Determine the (x, y) coordinate at the center of the cell enclosing the given text.  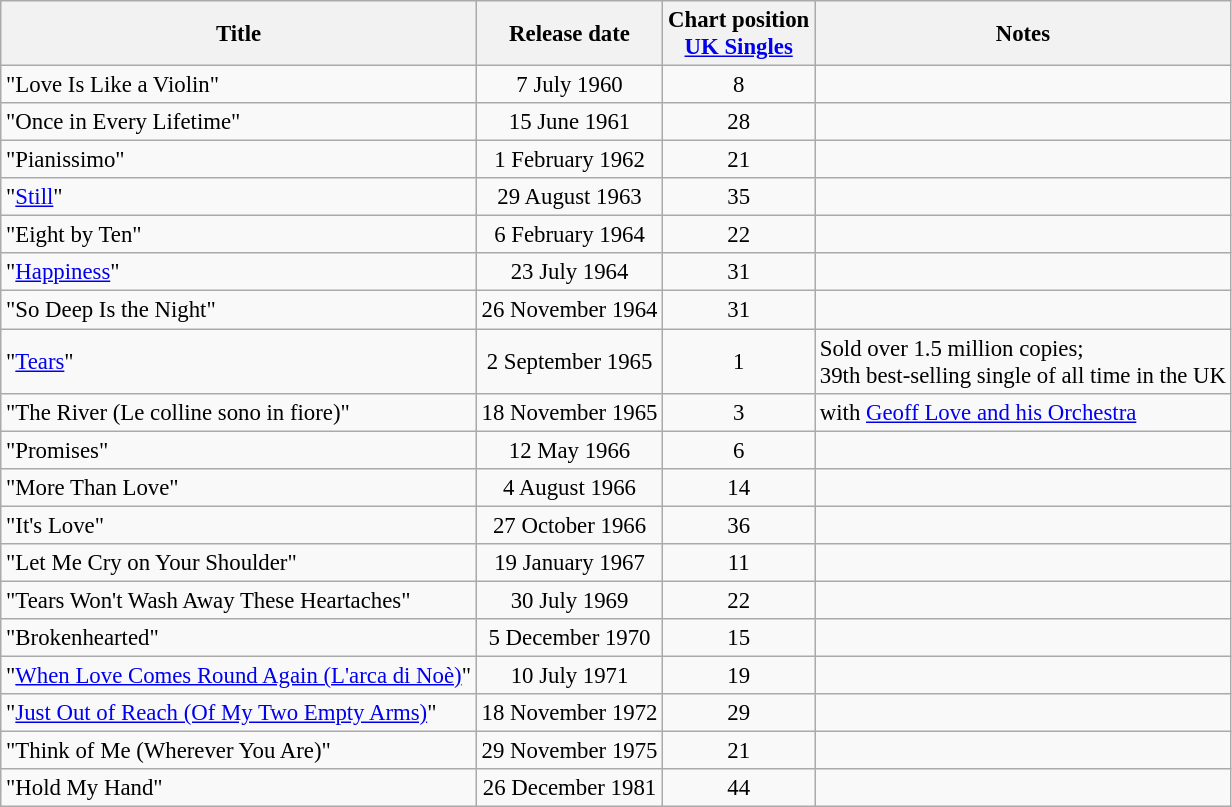
23 July 1964 (569, 273)
"The River (Le colline sono in fiore)" (239, 412)
15 June 1961 (569, 122)
"Promises" (239, 450)
4 August 1966 (569, 487)
8 (739, 85)
44 (739, 788)
18 November 1965 (569, 412)
"Let Me Cry on Your Shoulder" (239, 563)
"Tears Won't Wash Away These Heartaches" (239, 600)
"So Deep Is the Night" (239, 310)
"Still" (239, 197)
10 July 1971 (569, 675)
1 (739, 362)
Release date (569, 34)
28 (739, 122)
14 (739, 487)
"Happiness" (239, 273)
"Eight by Ten" (239, 235)
Title (239, 34)
3 (739, 412)
6 February 1964 (569, 235)
"Pianissimo" (239, 160)
35 (739, 197)
"More Than Love" (239, 487)
2 September 1965 (569, 362)
5 December 1970 (569, 638)
36 (739, 525)
11 (739, 563)
"Think of Me (Wherever You Are)" (239, 751)
"When Love Comes Round Again (L'arca di Noè)" (239, 675)
29 (739, 713)
"Hold My Hand" (239, 788)
"Love Is Like a Violin" (239, 85)
"Just Out of Reach (Of My Two Empty Arms)" (239, 713)
"Once in Every Lifetime" (239, 122)
12 May 1966 (569, 450)
Sold over 1.5 million copies;39th best-selling single of all time in the UK (1022, 362)
7 July 1960 (569, 85)
27 October 1966 (569, 525)
19 January 1967 (569, 563)
Notes (1022, 34)
18 November 1972 (569, 713)
30 July 1969 (569, 600)
Chart position UK Singles (739, 34)
15 (739, 638)
"It's Love" (239, 525)
26 November 1964 (569, 310)
19 (739, 675)
6 (739, 450)
"Brokenhearted" (239, 638)
"Tears" (239, 362)
29 November 1975 (569, 751)
26 December 1981 (569, 788)
with Geoff Love and his Orchestra (1022, 412)
1 February 1962 (569, 160)
29 August 1963 (569, 197)
